Search for the cell housing the specified text and yield its [x, y] center coordinate. 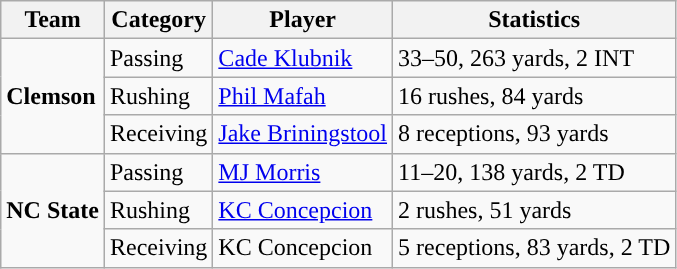
Category [158, 20]
Team [53, 20]
Clemson [53, 96]
Phil Mafah [303, 96]
16 rushes, 84 yards [534, 96]
Cade Klubnik [303, 58]
NC State [53, 210]
MJ Morris [303, 172]
Player [303, 20]
11–20, 138 yards, 2 TD [534, 172]
8 receptions, 93 yards [534, 134]
33–50, 263 yards, 2 INT [534, 58]
Jake Briningstool [303, 134]
2 rushes, 51 yards [534, 210]
Statistics [534, 20]
5 receptions, 83 yards, 2 TD [534, 248]
